Identify which cell holds the provided text, then report its [x, y] central coordinate. 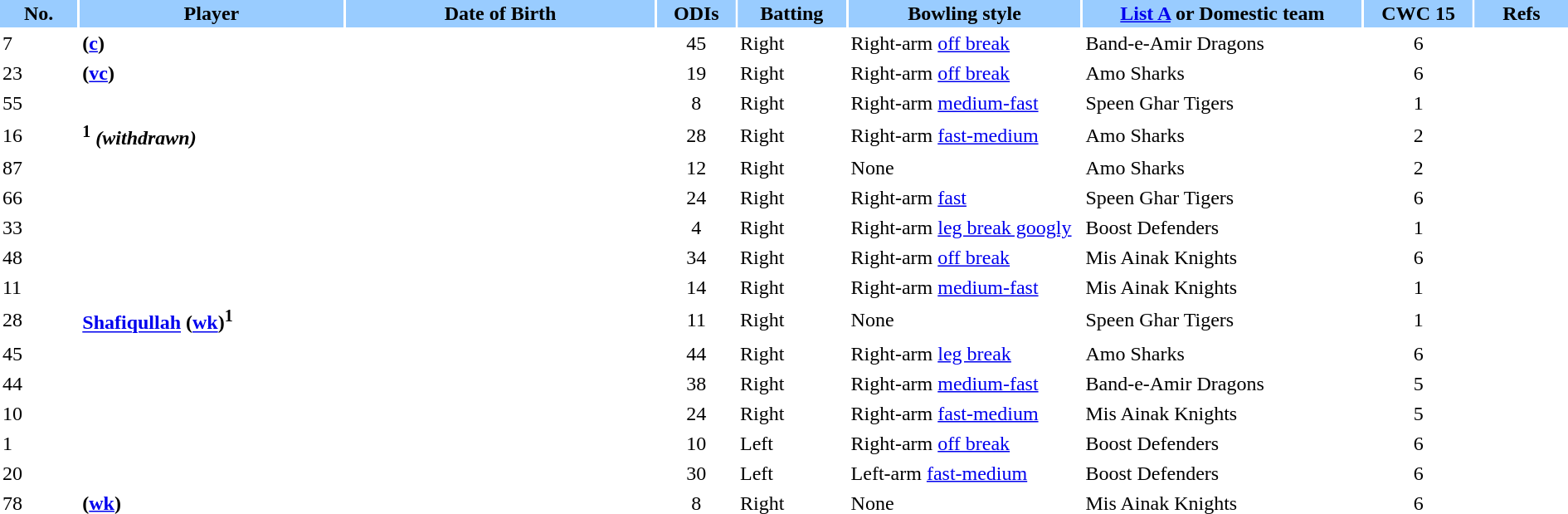
Bowling style [965, 13]
34 [697, 257]
Left-arm fast-medium [965, 473]
1 (withdrawn) [211, 136]
8 [697, 103]
Batting [791, 13]
CWC 15 [1419, 13]
87 [38, 168]
14 [697, 287]
55 [38, 103]
48 [38, 257]
Right-arm fast [965, 198]
Right-arm leg break googly [965, 228]
Shafiqullah (wk)1 [211, 321]
Right-arm leg break [965, 354]
Player [211, 13]
33 [38, 228]
List A or Domestic team [1222, 13]
4 [697, 228]
(c) [211, 43]
16 [38, 136]
20 [38, 473]
ODIs [697, 13]
30 [697, 473]
Date of Birth [499, 13]
38 [697, 384]
Refs [1522, 13]
(vc) [211, 73]
12 [697, 168]
23 [38, 73]
7 [38, 43]
No. [38, 13]
19 [697, 73]
66 [38, 198]
